Search for the cell housing the specified text and yield its (x, y) center coordinate. 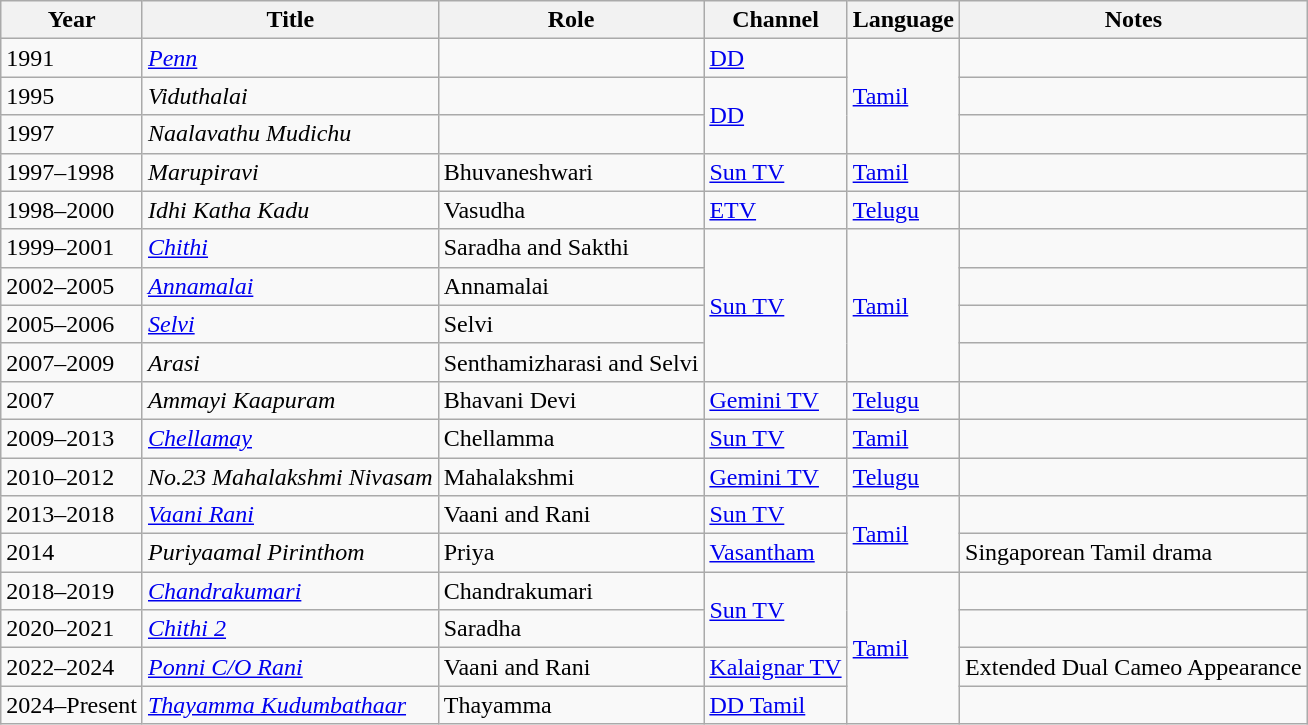
2010–2012 (72, 477)
Kalaignar TV (776, 667)
Chellamay (290, 438)
No.23 Mahalakshmi Nivasam (290, 477)
Role (571, 20)
DD Tamil (776, 705)
Saradha and Sakthi (571, 248)
Arasi (290, 362)
Bhavani Devi (571, 400)
ETV (776, 210)
Saradha (571, 629)
Chithi 2 (290, 629)
Chithi (290, 248)
Idhi Katha Kadu (290, 210)
1998–2000 (72, 210)
Singaporean Tamil drama (1134, 553)
1999–2001 (72, 248)
Title (290, 20)
Viduthalai (290, 96)
Penn (290, 58)
Marupiravi (290, 172)
2005–2006 (72, 324)
2022–2024 (72, 667)
Notes (1134, 20)
2020–2021 (72, 629)
Thayamma (571, 705)
Chellamma (571, 438)
2002–2005 (72, 286)
Senthamizharasi and Selvi (571, 362)
2007–2009 (72, 362)
Ammayi Kaapuram (290, 400)
2018–2019 (72, 591)
Extended Dual Cameo Appearance (1134, 667)
Naalavathu Mudichu (290, 134)
Channel (776, 20)
1997 (72, 134)
2009–2013 (72, 438)
Vaani Rani (290, 515)
Thayamma Kudumbathaar (290, 705)
1997–1998 (72, 172)
Year (72, 20)
Vasantham (776, 553)
1995 (72, 96)
Language (903, 20)
Ponni C/O Rani (290, 667)
Bhuvaneshwari (571, 172)
2024–Present (72, 705)
2007 (72, 400)
Puriyaamal Pirinthom (290, 553)
Mahalakshmi (571, 477)
Vasudha (571, 210)
2014 (72, 553)
2013–2018 (72, 515)
Priya (571, 553)
1991 (72, 58)
